Output the [X, Y] coordinate of the center of the cell containing the given text.  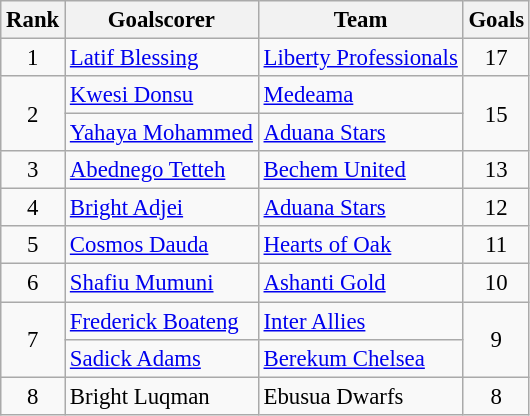
5 [33, 245]
Kwesi Donsu [162, 95]
10 [496, 283]
Team [360, 20]
1 [33, 58]
Bright Adjei [162, 208]
Goalscorer [162, 20]
Hearts of Oak [360, 245]
Medeama [360, 95]
Goals [496, 20]
3 [33, 170]
Cosmos Dauda [162, 245]
4 [33, 208]
2 [33, 114]
9 [496, 340]
7 [33, 340]
Shafiu Mumuni [162, 283]
Ebusua Dwarfs [360, 396]
11 [496, 245]
Abednego Tetteh [162, 170]
12 [496, 208]
Bright Luqman [162, 396]
17 [496, 58]
Berekum Chelsea [360, 358]
6 [33, 283]
Rank [33, 20]
Liberty Professionals [360, 58]
Ashanti Gold [360, 283]
Yahaya Mohammed [162, 133]
Frederick Boateng [162, 321]
13 [496, 170]
15 [496, 114]
Latif Blessing [162, 58]
Bechem United [360, 170]
Inter Allies [360, 321]
Sadick Adams [162, 358]
